Return [X, Y] of the center of cell containing provided text 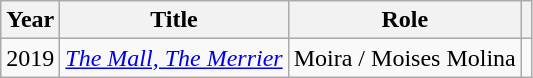
Year [30, 20]
Moira / Moises Molina [404, 58]
The Mall, The Merrier [174, 58]
Title [174, 20]
2019 [30, 58]
Role [404, 20]
